Determine the [X, Y] coordinate at the center of the cell enclosing the given text.  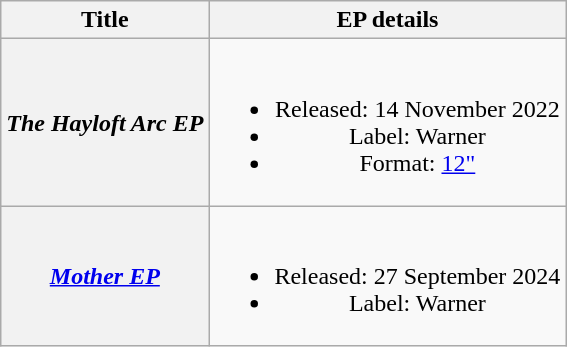
Title [105, 20]
Released: 27 September 2024Label: Warner [388, 276]
EP details [388, 20]
Mother EP [105, 276]
Released: 14 November 2022Label: WarnerFormat: 12" [388, 122]
The Hayloft Arc EP [105, 122]
